Provide the (X, Y) coordinate of the cell's center where the given text is located.  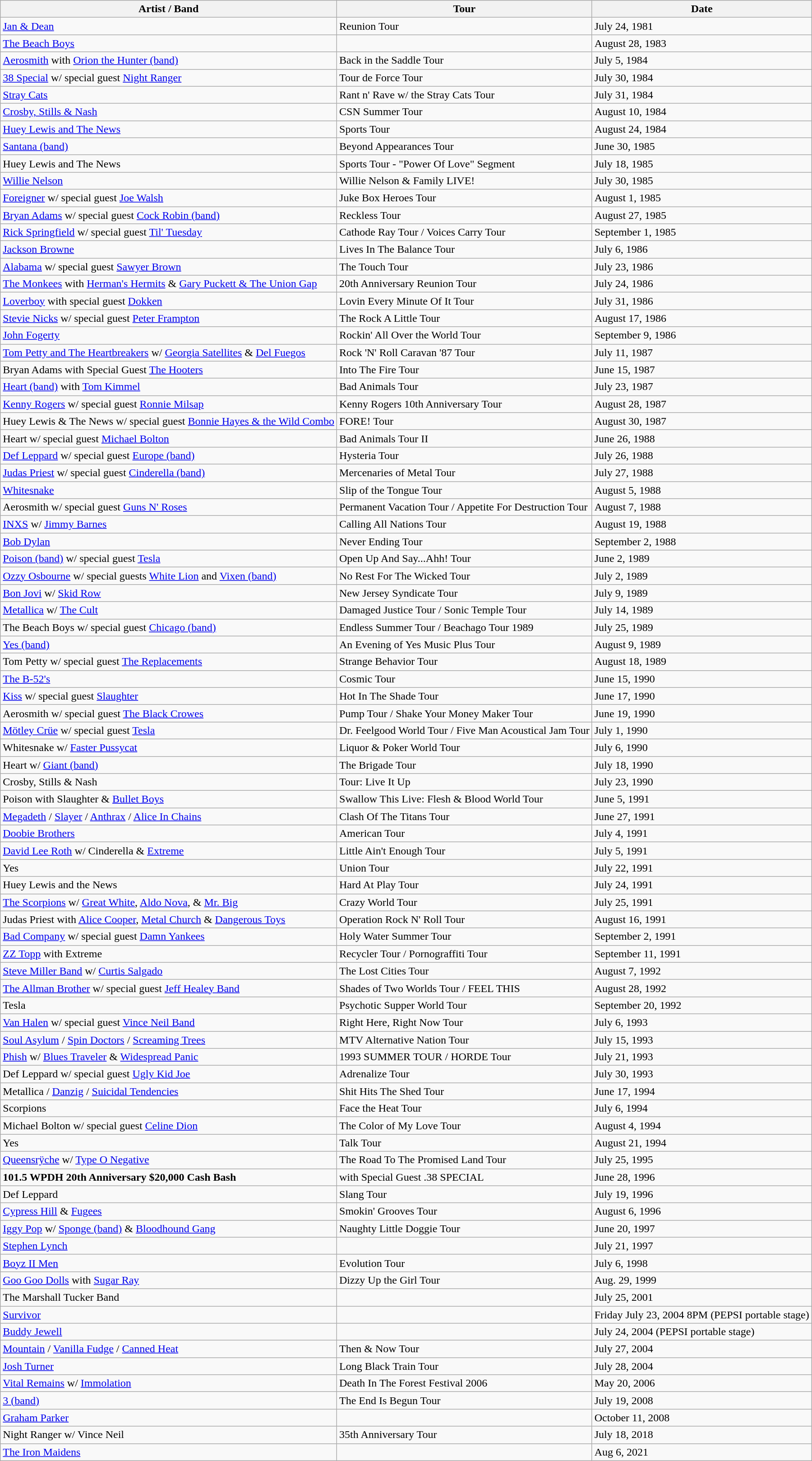
The B-52's (169, 679)
July 30, 1984 (702, 78)
July 15, 1993 (702, 1039)
Aerosmith with Orion the Hunter (band) (169, 60)
Loverboy with special guest Dokken (169, 301)
The Touch Tour (465, 267)
September 9, 1986 (702, 335)
Poison (band) w/ special guest Tesla (169, 559)
Foreigner w/ special guest Joe Walsh (169, 198)
Into The Fire Tour (465, 370)
Iggy Pop w/ Sponge (band) & Bloodhound Gang (169, 1229)
Stray Cats (169, 95)
Def Leppard (169, 1194)
Santana (band) (169, 146)
38 Special w/ special guest Night Ranger (169, 78)
July 2, 1989 (702, 576)
Willie Nelson (169, 181)
Aerosmith w/ special guest The Black Crowes (169, 713)
Ozzy Osbourne w/ special guests White Lion and Vixen (band) (169, 576)
Liquor & Poker World Tour (465, 747)
Bad Company w/ special guest Damn Yankees (169, 937)
Date (702, 9)
June 30, 1985 (702, 146)
Juke Box Heroes Tour (465, 198)
Heart (band) with Tom Kimmel (169, 387)
CSN Summer Tour (465, 112)
Heart w/ special guest Michael Bolton (169, 438)
July 6, 1993 (702, 1022)
The Brigade Tour (465, 765)
Evolution Tour (465, 1263)
Tour: Live It Up (465, 782)
Survivor (169, 1315)
Reunion Tour (465, 26)
August 10, 1984 (702, 112)
3 (band) (169, 1401)
July 24, 1991 (702, 885)
Buddy Jewell (169, 1332)
Cypress Hill & Fugees (169, 1211)
July 6, 1998 (702, 1263)
The Marshall Tucker Band (169, 1297)
Rock 'N' Roll Caravan '87 Tour (465, 352)
June 28, 1996 (702, 1177)
Judas Priest w/ special guest Cinderella (band) (169, 473)
July 28, 2004 (702, 1366)
July 27, 1988 (702, 473)
Artist / Band (169, 9)
Judas Priest with Alice Cooper, Metal Church & Dangerous Toys (169, 919)
INXS w/ Jimmy Barnes (169, 524)
Rant n' Rave w/ the Stray Cats Tour (465, 95)
Michael Bolton w/ special guest Celine Dion (169, 1126)
Graham Parker (169, 1418)
August 7, 1992 (702, 971)
Heart w/ Giant (band) (169, 765)
Dizzy Up the Girl Tour (465, 1280)
Soul Asylum / Spin Doctors / Screaming Trees (169, 1039)
Union Tour (465, 868)
MTV Alternative Nation Tour (465, 1039)
Aerosmith w/ special guest Guns N' Roses (169, 507)
Bryan Adams w/ special guest Cock Robin (band) (169, 215)
Reckless Tour (465, 215)
Lives In The Balance Tour (465, 250)
July 14, 1989 (702, 610)
Bon Jovi w/ Skid Row (169, 593)
Jan & Dean (169, 26)
The Color of My Love Tour (465, 1126)
Scorpions (169, 1109)
July 25, 1989 (702, 627)
Lovin Every Minute Of It Tour (465, 301)
Tom Petty w/ special guest The Replacements (169, 662)
Queensrÿche w/ Type O Negative (169, 1160)
Bad Animals Tour (465, 387)
August 6, 1996 (702, 1211)
Phish w/ Blues Traveler & Widespread Panic (169, 1057)
No Rest For The Wicked Tour (465, 576)
Tour de Force Tour (465, 78)
July 25, 1995 (702, 1160)
July 30, 1993 (702, 1074)
Friday July 23, 2004 8PM (PEPSI portable stage) (702, 1315)
July 30, 1985 (702, 181)
Beyond Appearances Tour (465, 146)
Jackson Browne (169, 250)
August 28, 1987 (702, 404)
July 9, 1989 (702, 593)
July 31, 1986 (702, 301)
July 23, 1990 (702, 782)
Psychotic Supper World Tour (465, 1005)
May 20, 2006 (702, 1383)
Sports Tour (465, 129)
August 28, 1992 (702, 988)
Face the Heat Tour (465, 1109)
Right Here, Right Now Tour (465, 1022)
August 21, 1994 (702, 1143)
Tesla (169, 1005)
Clash Of The Titans Tour (465, 816)
August 24, 1984 (702, 129)
Strange Behavior Tour (465, 662)
Bob Dylan (169, 542)
John Fogerty (169, 335)
Sports Tour - "Power Of Love" Segment (465, 163)
August 19, 1988 (702, 524)
September 2, 1988 (702, 542)
Hard At Play Tour (465, 885)
Recycler Tour / Pornograffiti Tour (465, 954)
Kenny Rogers w/ special guest Ronnie Milsap (169, 404)
101.5 WPDH 20th Anniversary $20,000 Cash Bash (169, 1177)
June 27, 1991 (702, 816)
July 25, 1991 (702, 902)
Huey Lewis & The News w/ special guest Bonnie Hayes & the Wild Combo (169, 421)
July 6, 1990 (702, 747)
July 18, 1985 (702, 163)
Bad Animals Tour II (465, 438)
ZZ Topp with Extreme (169, 954)
July 21, 1997 (702, 1246)
July 31, 1984 (702, 95)
with Special Guest .38 SPECIAL (465, 1177)
Adrenalize Tour (465, 1074)
Death In The Forest Festival 2006 (465, 1383)
The Rock A Little Tour (465, 318)
The Allman Brother w/ special guest Jeff Healey Band (169, 988)
Tour (465, 9)
Kiss w/ special guest Slaughter (169, 696)
July 18, 2018 (702, 1435)
The Beach Boys (169, 43)
July 4, 1991 (702, 834)
Pump Tour / Shake Your Money Maker Tour (465, 713)
Never Ending Tour (465, 542)
Bryan Adams with Special Guest The Hooters (169, 370)
Aug. 29, 1999 (702, 1280)
Josh Turner (169, 1366)
August 28, 1983 (702, 43)
Permanent Vacation Tour / Appetite For Destruction Tour (465, 507)
The Lost Cities Tour (465, 971)
New Jersey Syndicate Tour (465, 593)
July 6, 1986 (702, 250)
American Tour (465, 834)
July 24, 1986 (702, 284)
Shades of Two Worlds Tour / FEEL THIS (465, 988)
July 25, 2001 (702, 1297)
Boyz II Men (169, 1263)
July 23, 1986 (702, 267)
August 9, 1989 (702, 645)
September 1, 1985 (702, 232)
Holy Water Summer Tour (465, 937)
June 17, 1994 (702, 1091)
August 30, 1987 (702, 421)
Swallow This Live: Flesh & Blood World Tour (465, 799)
Metallica w/ The Cult (169, 610)
The Road To The Promised Land Tour (465, 1160)
July 26, 1988 (702, 455)
Def Leppard w/ special guest Europe (band) (169, 455)
Dr. Feelgood World Tour / Five Man Acoustical Jam Tour (465, 730)
The Beach Boys w/ special guest Chicago (band) (169, 627)
June 5, 1991 (702, 799)
June 15, 1990 (702, 679)
June 26, 1988 (702, 438)
June 17, 1990 (702, 696)
Cosmic Tour (465, 679)
Naughty Little Doggie Tour (465, 1229)
July 5, 1991 (702, 851)
July 19, 1996 (702, 1194)
Alabama w/ special guest Sawyer Brown (169, 267)
Willie Nelson & Family LIVE! (465, 181)
July 22, 1991 (702, 868)
Yes (band) (169, 645)
Shit Hits The Shed Tour (465, 1091)
20th Anniversary Reunion Tour (465, 284)
Back in the Saddle Tour (465, 60)
August 4, 1994 (702, 1126)
FORE! Tour (465, 421)
Mountain / Vanilla Fudge / Canned Heat (169, 1349)
June 2, 1989 (702, 559)
Kenny Rogers 10th Anniversary Tour (465, 404)
The Monkees with Herman's Hermits & Gary Puckett & The Union Gap (169, 284)
August 7, 1988 (702, 507)
August 16, 1991 (702, 919)
October 11, 2008 (702, 1418)
July 19, 2008 (702, 1401)
The End Is Begun Tour (465, 1401)
July 6, 1994 (702, 1109)
An Evening of Yes Music Plus Tour (465, 645)
Whitesnake w/ Faster Pussycat (169, 747)
Damaged Justice Tour / Sonic Temple Tour (465, 610)
Van Halen w/ special guest Vince Neil Band (169, 1022)
September 2, 1991 (702, 937)
July 11, 1987 (702, 352)
Doobie Brothers (169, 834)
July 24, 2004 (PEPSI portable stage) (702, 1332)
September 11, 1991 (702, 954)
1993 SUMMER TOUR / HORDE Tour (465, 1057)
Slip of the Tongue Tour (465, 490)
The Scorpions w/ Great White, Aldo Nova, & Mr. Big (169, 902)
Tom Petty and The Heartbreakers w/ Georgia Satellites & Del Fuegos (169, 352)
Open Up And Say...Ahh! Tour (465, 559)
Hysteria Tour (465, 455)
Crazy World Tour (465, 902)
Hot In The Shade Tour (465, 696)
Vital Remains w/ Immolation (169, 1383)
July 23, 1987 (702, 387)
Operation Rock N' Roll Tour (465, 919)
September 20, 1992 (702, 1005)
Stephen Lynch (169, 1246)
July 24, 1981 (702, 26)
July 27, 2004 (702, 1349)
Endless Summer Tour / Beachago Tour 1989 (465, 627)
Calling All Nations Tour (465, 524)
June 19, 1990 (702, 713)
35th Anniversary Tour (465, 1435)
Smokin' Grooves Tour (465, 1211)
Cathode Ray Tour / Voices Carry Tour (465, 232)
David Lee Roth w/ Cinderella & Extreme (169, 851)
Talk Tour (465, 1143)
June 15, 1987 (702, 370)
July 18, 1990 (702, 765)
August 5, 1988 (702, 490)
Mötley Crüe w/ special guest Tesla (169, 730)
Goo Goo Dolls with Sugar Ray (169, 1280)
Steve Miller Band w/ Curtis Salgado (169, 971)
Rockin' All Over the World Tour (465, 335)
July 1, 1990 (702, 730)
August 27, 1985 (702, 215)
Then & Now Tour (465, 1349)
Poison with Slaughter & Bullet Boys (169, 799)
Stevie Nicks w/ special guest Peter Frampton (169, 318)
Huey Lewis and the News (169, 885)
July 5, 1984 (702, 60)
Mercenaries of Metal Tour (465, 473)
Little Ain't Enough Tour (465, 851)
Night Ranger w/ Vince Neil (169, 1435)
Rick Springfield w/ special guest Til' Tuesday (169, 232)
Metallica / Danzig / Suicidal Tendencies (169, 1091)
Whitesnake (169, 490)
August 1, 1985 (702, 198)
Long Black Train Tour (465, 1366)
August 17, 1986 (702, 318)
June 20, 1997 (702, 1229)
Slang Tour (465, 1194)
Aug 6, 2021 (702, 1452)
Def Leppard w/ special guest Ugly Kid Joe (169, 1074)
The Iron Maidens (169, 1452)
July 21, 1993 (702, 1057)
Megadeth / Slayer / Anthrax / Alice In Chains (169, 816)
August 18, 1989 (702, 662)
